Find where the given text appears and provide that cell's center as [x, y] coordinate. 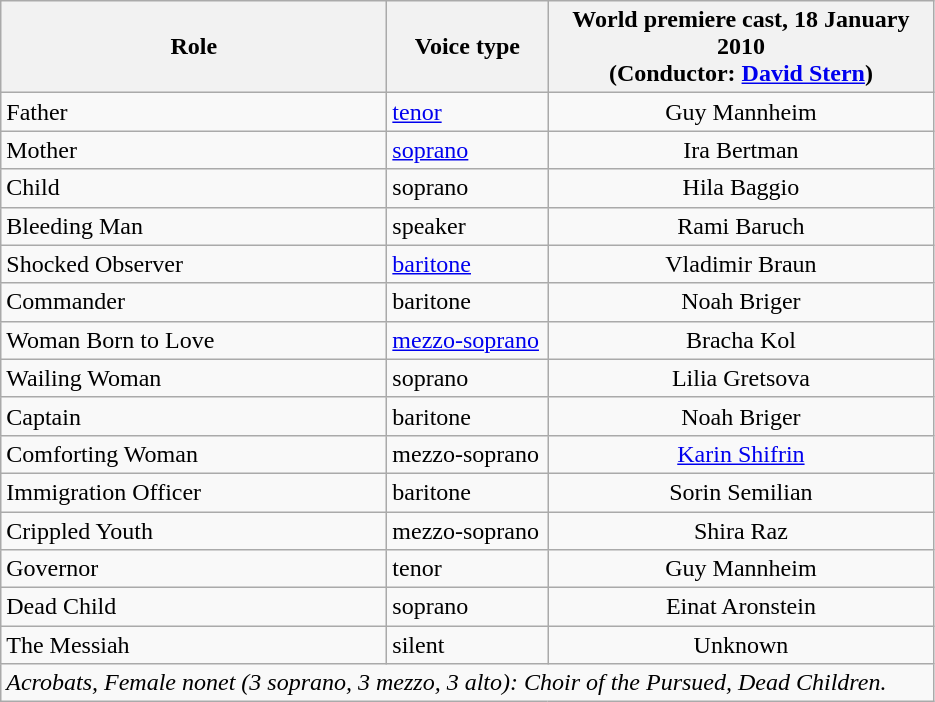
Mother [194, 150]
Bracha Kol [741, 340]
Voice type [468, 47]
Dead Child [194, 607]
Shocked Observer [194, 264]
Karin Shifrin [741, 454]
World premiere cast, 18 January 2010(Conductor: David Stern) [741, 47]
Sorin Semilian [741, 492]
Father [194, 112]
Child [194, 188]
Unknown [741, 645]
Lilia Gretsova [741, 378]
Commander [194, 302]
speaker [468, 226]
Shira Raz [741, 531]
Hila Baggio [741, 188]
Governor [194, 569]
The Messiah [194, 645]
Bleeding Man [194, 226]
Captain [194, 416]
Vladimir Braun [741, 264]
Einat Aronstein [741, 607]
Ira Bertman [741, 150]
Wailing Woman [194, 378]
Acrobats, Female nonet (3 soprano, 3 mezzo, 3 alto): Choir of the Pursued, Dead Children. [468, 683]
Comforting Woman [194, 454]
Immigration Officer [194, 492]
Rami Baruch [741, 226]
silent [468, 645]
Woman Born to Love [194, 340]
Crippled Youth [194, 531]
Role [194, 47]
